For the text-containing cell, return its midpoint in (X, Y) coordinate format. 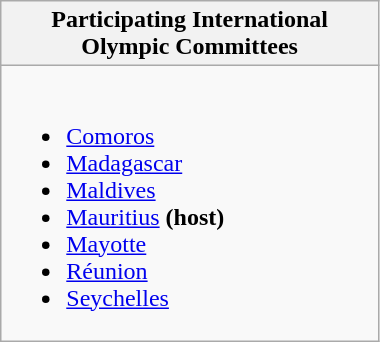
Participating International Olympic Committees (190, 34)
Comoros Madagascar Maldives Mauritius (host) Mayotte Réunion Seychelles (190, 204)
